For the text-containing cell, return its midpoint in (X, Y) coordinate format. 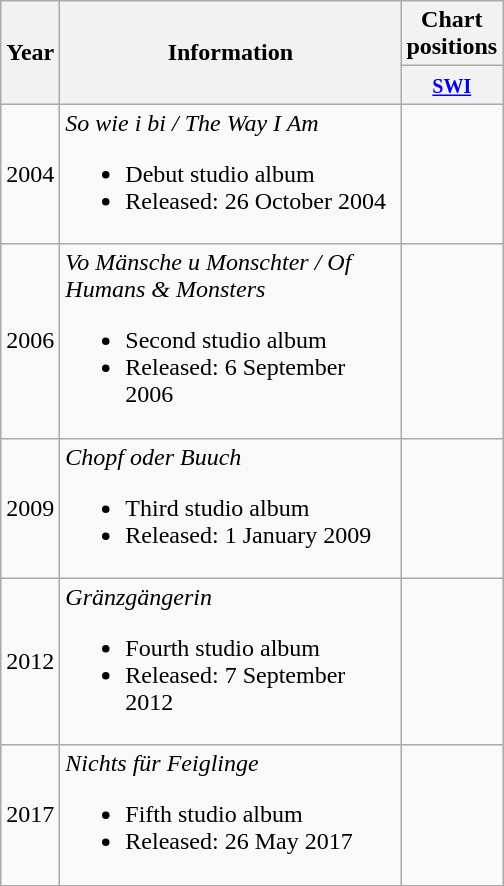
Nichts für FeiglingeFifth studio albumReleased: 26 May 2017 (230, 815)
Year (30, 52)
2004 (30, 174)
So wie i bi / The Way I AmDebut studio albumReleased: 26 October 2004 (230, 174)
Chopf oder BuuchThird studio albumReleased: 1 January 2009 (230, 508)
2012 (30, 662)
Chart positions (452, 34)
Information (230, 52)
GränzgängerinFourth studio albumReleased: 7 September 2012 (230, 662)
2006 (30, 341)
Vo Mänsche u Monschter / Of Humans & MonstersSecond studio albumReleased: 6 September 2006 (230, 341)
2017 (30, 815)
SWI (452, 85)
2009 (30, 508)
